Determine the [x, y] coordinate at the center of the cell enclosing the given text.  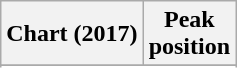
Chart (2017) [72, 34]
Peak position [189, 34]
